From the cell containing the given text, extract its center point as [X, Y] coordinate. 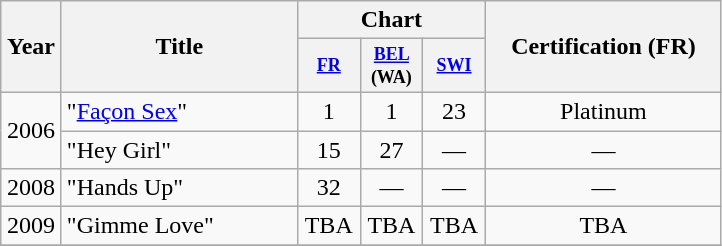
32 [328, 188]
"Façon Sex" [179, 111]
Chart [391, 20]
BEL (WA) [392, 66]
2009 [32, 226]
2008 [32, 188]
SWI [454, 66]
"Gimme Love" [179, 226]
Title [179, 47]
FR [328, 66]
"Hey Girl" [179, 150]
"Hands Up" [179, 188]
15 [328, 150]
2006 [32, 130]
Certification (FR) [603, 47]
23 [454, 111]
27 [392, 150]
Year [32, 47]
Platinum [603, 111]
